Capture the cell that displays the provided text and extract its (x, y) central coordinate. 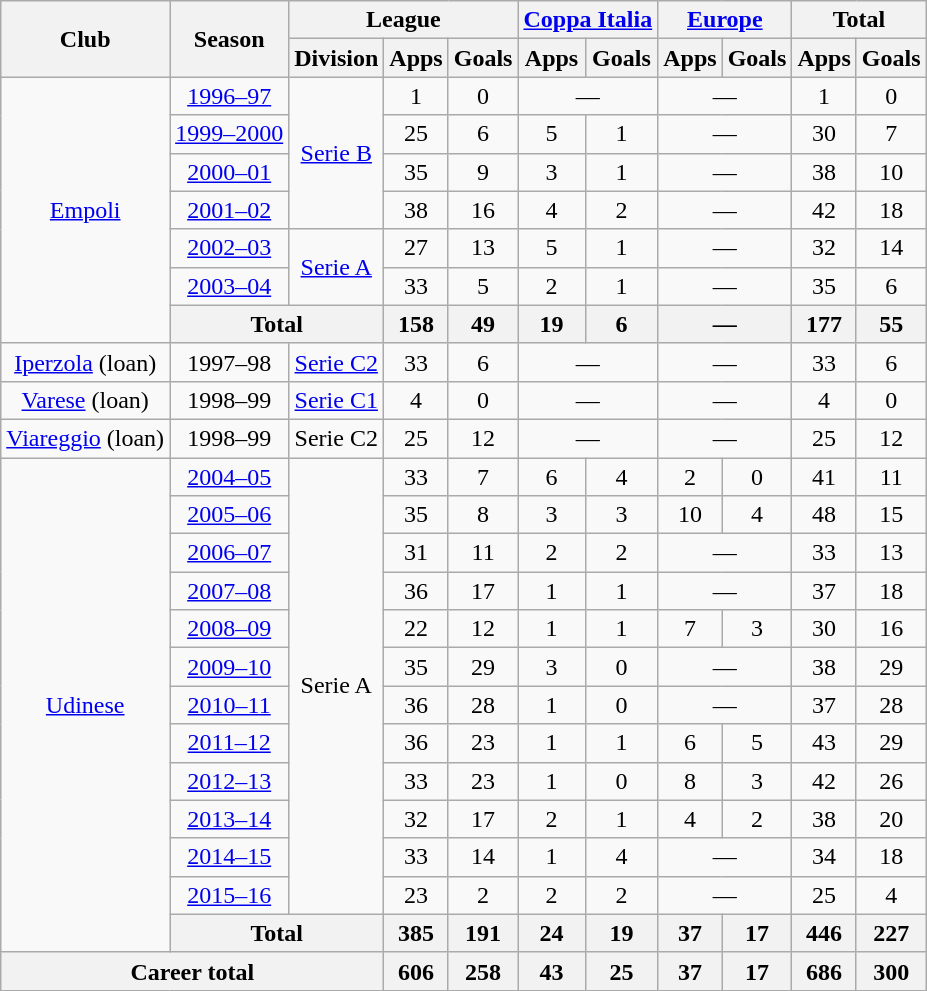
2003–04 (230, 286)
24 (552, 933)
385 (416, 933)
300 (891, 971)
2011–12 (230, 743)
2009–10 (230, 667)
Europe (725, 20)
Empoli (86, 210)
Career total (192, 971)
2000–01 (230, 172)
158 (416, 324)
191 (483, 933)
227 (891, 933)
Serie B (336, 153)
9 (483, 172)
Season (230, 39)
2008–09 (230, 629)
Club (86, 39)
Varese (loan) (86, 400)
48 (824, 515)
177 (824, 324)
20 (891, 819)
Iperzola (loan) (86, 362)
2006–07 (230, 553)
1999–2000 (230, 134)
Udinese (86, 706)
31 (416, 553)
2004–05 (230, 477)
686 (824, 971)
1997–98 (230, 362)
15 (891, 515)
2013–14 (230, 819)
2001–02 (230, 210)
2010–11 (230, 705)
41 (824, 477)
2007–08 (230, 591)
Viareggio (loan) (86, 438)
446 (824, 933)
Coppa Italia (588, 20)
2012–13 (230, 781)
2014–15 (230, 857)
606 (416, 971)
26 (891, 781)
258 (483, 971)
27 (416, 248)
2002–03 (230, 248)
34 (824, 857)
Serie C1 (336, 400)
49 (483, 324)
2005–06 (230, 515)
Division (336, 58)
22 (416, 629)
1996–97 (230, 96)
55 (891, 324)
2015–16 (230, 895)
League (404, 20)
